Locate the cell with the specified text and output its [X, Y] center coordinate. 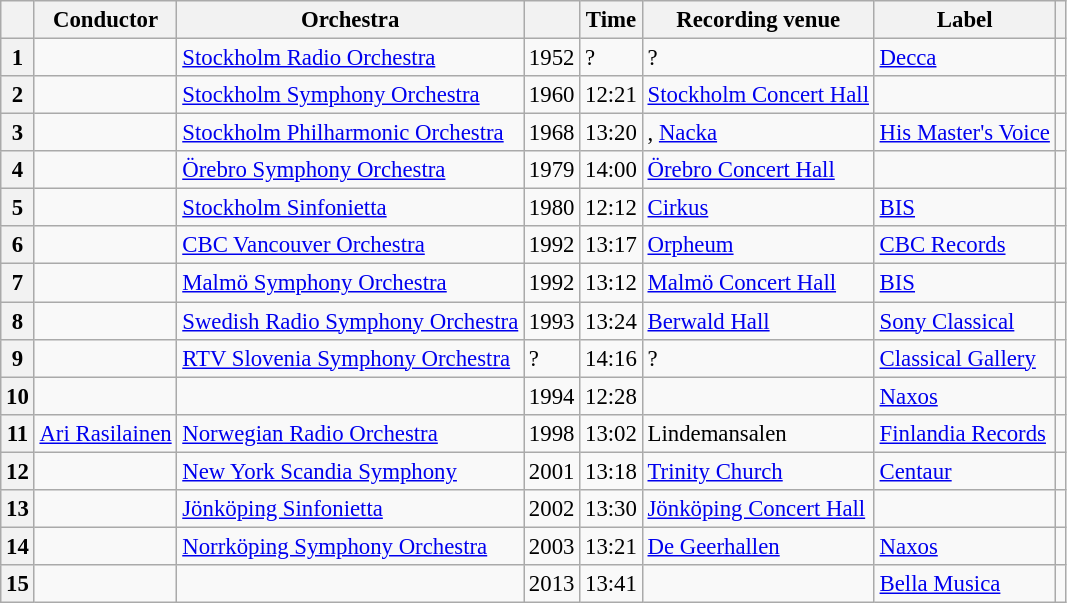
His Master's Voice [964, 133]
Stockholm Radio Orchestra [350, 58]
2001 [552, 471]
13:30 [612, 509]
Malmö Symphony Orchestra [350, 283]
13 [18, 509]
2003 [552, 546]
1998 [552, 433]
13:21 [612, 546]
Örebro Symphony Orchestra [350, 170]
8 [18, 321]
11 [18, 433]
Jönköping Concert Hall [758, 509]
2002 [552, 509]
Finlandia Records [964, 433]
Recording venue [758, 20]
Norwegian Radio Orchestra [350, 433]
Norrköping Symphony Orchestra [350, 546]
CBC Vancouver Orchestra [350, 245]
7 [18, 283]
1960 [552, 95]
15 [18, 584]
Orpheum [758, 245]
Trinity Church [758, 471]
12 [18, 471]
Cirkus [758, 208]
Label [964, 20]
13:18 [612, 471]
1994 [552, 396]
New York Scandia Symphony [350, 471]
Bella Musica [964, 584]
Lindemansalen [758, 433]
Stockholm Symphony Orchestra [350, 95]
1968 [552, 133]
Time [612, 20]
14:00 [612, 170]
Stockholm Philharmonic Orchestra [350, 133]
3 [18, 133]
1980 [552, 208]
4 [18, 170]
Orchestra [350, 20]
6 [18, 245]
Stockholm Sinfonietta [350, 208]
Centaur [964, 471]
Örebro Concert Hall [758, 170]
14:16 [612, 358]
, Nacka [758, 133]
CBC Records [964, 245]
9 [18, 358]
5 [18, 208]
13:41 [612, 584]
12:28 [612, 396]
2 [18, 95]
10 [18, 396]
Stockholm Concert Hall [758, 95]
Conductor [106, 20]
Malmö Concert Hall [758, 283]
1952 [552, 58]
Classical Gallery [964, 358]
Swedish Radio Symphony Orchestra [350, 321]
Decca [964, 58]
Sony Classical [964, 321]
Ari Rasilainen [106, 433]
Jönköping Sinfonietta [350, 509]
1993 [552, 321]
13:12 [612, 283]
2013 [552, 584]
12:21 [612, 95]
14 [18, 546]
1 [18, 58]
De Geerhallen [758, 546]
13:20 [612, 133]
RTV Slovenia Symphony Orchestra [350, 358]
1979 [552, 170]
13:02 [612, 433]
Berwald Hall [758, 321]
13:17 [612, 245]
13:24 [612, 321]
12:12 [612, 208]
